Determine the [X, Y] coordinate at the center of the cell enclosing the given text.  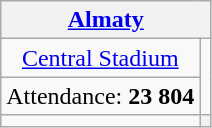
Attendance: 23 804 [100, 96]
Almaty [106, 20]
Central Stadium [100, 58]
